Return [x, y] of the center of cell containing provided text 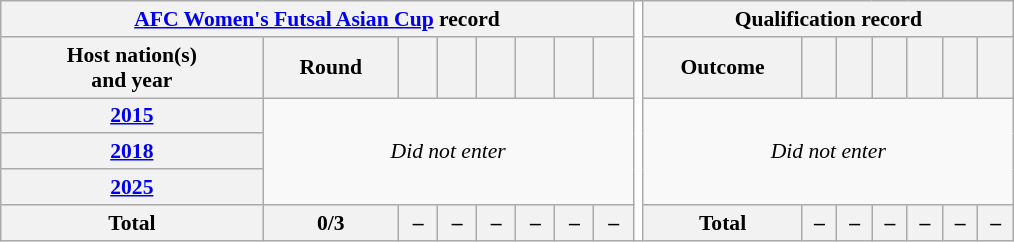
Outcome [722, 68]
2015 [132, 116]
Host nation(s)and year [132, 68]
2018 [132, 152]
AFC Women's Futsal Asian Cup record [318, 19]
Round [331, 68]
Qualification record [828, 19]
0/3 [331, 223]
2025 [132, 187]
